Pinpoint the cell where the given text exists, returning its (x, y) midpoint coordinate. 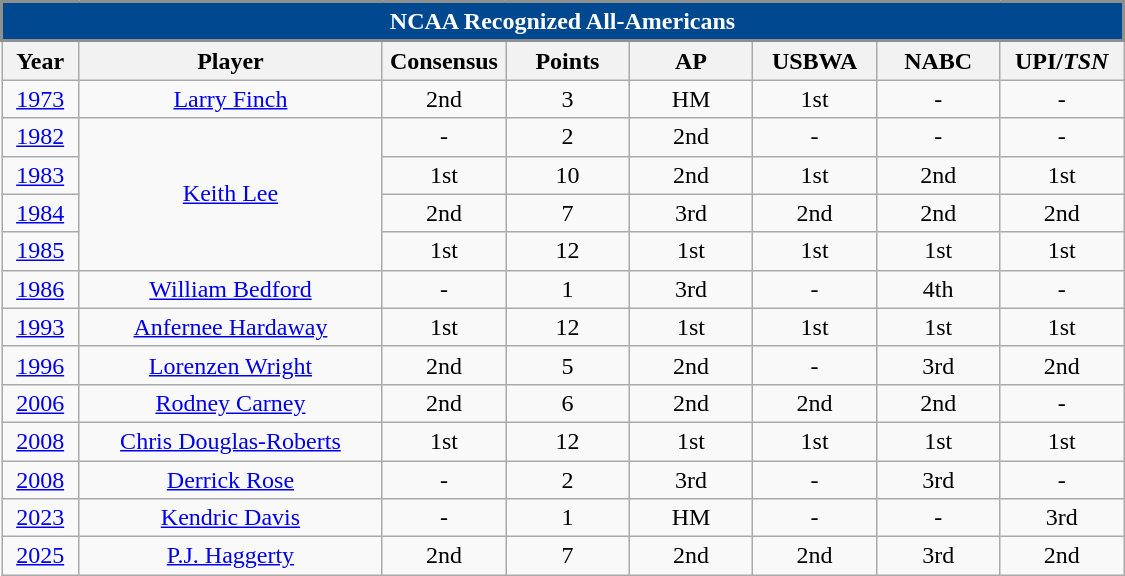
Chris Douglas-Roberts (230, 441)
2006 (40, 403)
1982 (40, 137)
1993 (40, 327)
P.J. Haggerty (230, 556)
Player (230, 60)
Year (40, 60)
Derrick Rose (230, 479)
Anfernee Hardaway (230, 327)
NABC (938, 60)
Larry Finch (230, 99)
1986 (40, 289)
5 (568, 365)
USBWA (815, 60)
2023 (40, 518)
6 (568, 403)
Points (568, 60)
NCAA Recognized All-Americans (563, 22)
Keith Lee (230, 194)
Rodney Carney (230, 403)
AP (691, 60)
2025 (40, 556)
Kendric Davis (230, 518)
William Bedford (230, 289)
10 (568, 175)
1983 (40, 175)
1985 (40, 251)
1984 (40, 213)
3 (568, 99)
UPI/TSN (1062, 60)
Consensus (444, 60)
1996 (40, 365)
Lorenzen Wright (230, 365)
4th (938, 289)
1973 (40, 99)
